Find where the given text appears and provide that cell's center as (X, Y) coordinate. 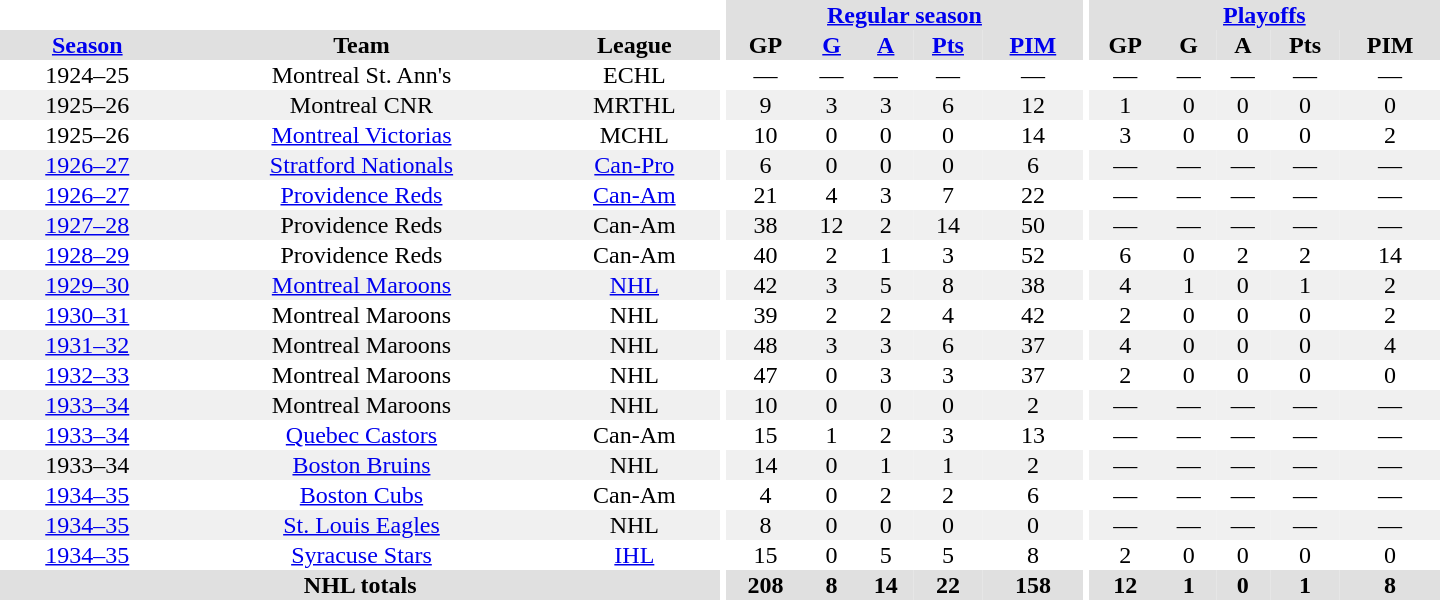
1928–29 (88, 255)
MCHL (634, 135)
21 (765, 195)
1927–28 (88, 225)
MRTHL (634, 105)
1932–33 (88, 375)
158 (1033, 585)
League (634, 45)
48 (765, 345)
Syracuse Stars (362, 555)
Boston Bruins (362, 465)
Playoffs (1264, 15)
208 (765, 585)
ECHL (634, 75)
Montreal CNR (362, 105)
1929–30 (88, 285)
Can-Pro (634, 165)
40 (765, 255)
50 (1033, 225)
39 (765, 315)
Season (88, 45)
St. Louis Eagles (362, 525)
Montreal Victorias (362, 135)
1931–32 (88, 345)
Team (362, 45)
Montreal St. Ann's (362, 75)
9 (765, 105)
1924–25 (88, 75)
Boston Cubs (362, 495)
13 (1033, 435)
NHL totals (360, 585)
Stratford Nationals (362, 165)
47 (765, 375)
Regular season (904, 15)
IHL (634, 555)
1930–31 (88, 315)
Quebec Castors (362, 435)
7 (948, 195)
52 (1033, 255)
